Pinpoint the cell where the given text exists, returning its [x, y] midpoint coordinate. 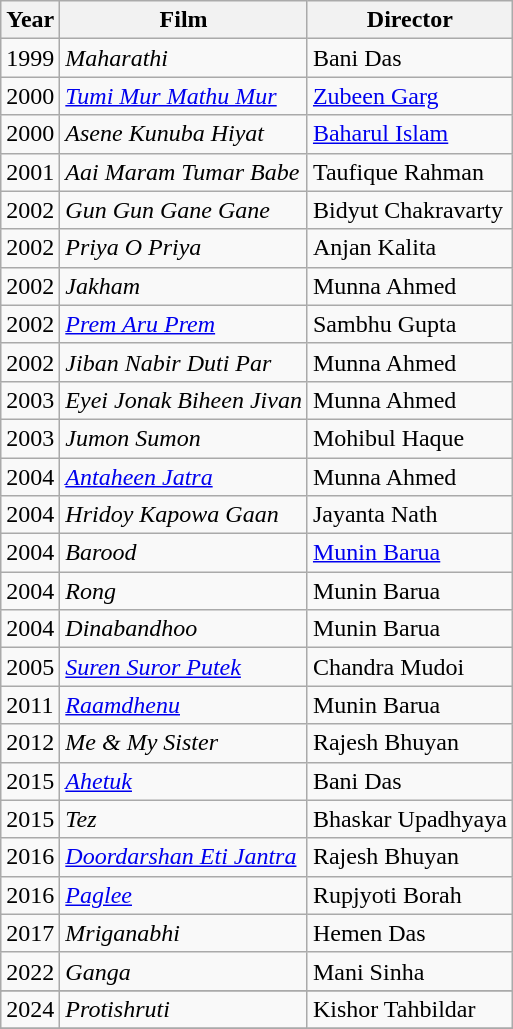
Zubeen Garg [410, 96]
Raamdhenu [184, 705]
1999 [30, 58]
Gun Gun Gane Gane [184, 210]
Prem Aru Prem [184, 324]
2005 [30, 667]
Film [184, 20]
Barood [184, 553]
2001 [30, 172]
Doordarshan Eti Jantra [184, 857]
Protishruti [184, 1009]
Jakham [184, 286]
Jumon Sumon [184, 438]
Bhaskar Upadhyaya [410, 819]
Tez [184, 819]
Rong [184, 591]
Chandra Mudoi [410, 667]
Dinabandhoo [184, 629]
Mohibul Haque [410, 438]
Priya O Priya [184, 248]
Hemen Das [410, 933]
Maharathi [184, 58]
2024 [30, 1009]
Jiban Nabir Duti Par [184, 362]
Asene Kunuba Hiyat [184, 134]
Me & My Sister [184, 743]
Baharul Islam [410, 134]
Hridoy Kapowa Gaan [184, 515]
Suren Suror Putek [184, 667]
Bidyut Chakravarty [410, 210]
Jayanta Nath [410, 515]
2017 [30, 933]
Rupjyoti Borah [410, 895]
Year [30, 20]
Ganga [184, 971]
Kishor Tahbildar [410, 1009]
Aai Maram Tumar Babe [184, 172]
Mriganabhi [184, 933]
Mani Sinha [410, 971]
Taufique Rahman [410, 172]
Anjan Kalita [410, 248]
Director [410, 20]
Antaheen Jatra [184, 477]
Eyei Jonak Biheen Jivan [184, 400]
2022 [30, 971]
Paglee [184, 895]
Sambhu Gupta [410, 324]
Tumi Mur Mathu Mur [184, 96]
2011 [30, 705]
2012 [30, 743]
Ahetuk [184, 781]
